Output the [x, y] coordinate of the center of the cell containing the given text.  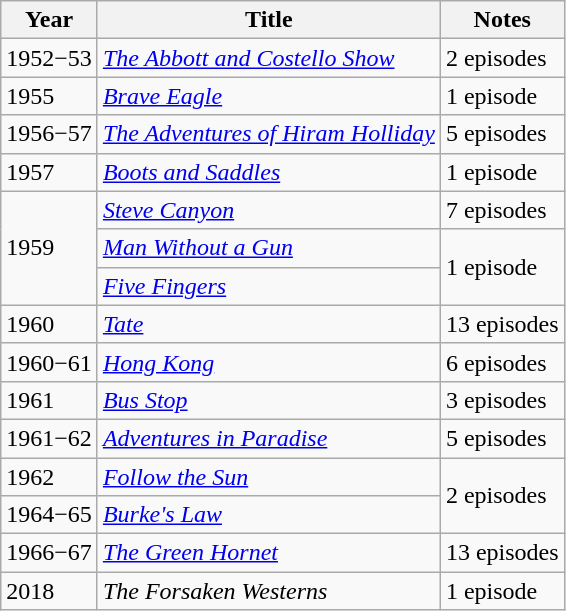
Title [268, 20]
Year [50, 20]
Brave Eagle [268, 96]
Notes [502, 20]
6 episodes [502, 362]
3 episodes [502, 400]
1964−65 [50, 515]
1952−53 [50, 58]
1960 [50, 324]
1957 [50, 172]
The Green Hornet [268, 553]
Man Without a Gun [268, 248]
Boots and Saddles [268, 172]
The Adventures of Hiram Holliday [268, 134]
1955 [50, 96]
Burke's Law [268, 515]
1961−62 [50, 438]
Bus Stop [268, 400]
Follow the Sun [268, 477]
Hong Kong [268, 362]
7 episodes [502, 210]
The Forsaken Westerns [268, 591]
Steve Canyon [268, 210]
1962 [50, 477]
Adventures in Paradise [268, 438]
1961 [50, 400]
1960−61 [50, 362]
2018 [50, 591]
1959 [50, 248]
Five Fingers [268, 286]
The Abbott and Costello Show [268, 58]
Tate [268, 324]
1956−57 [50, 134]
1966−67 [50, 553]
